Pinpoint the cell where the given text exists, returning its [X, Y] midpoint coordinate. 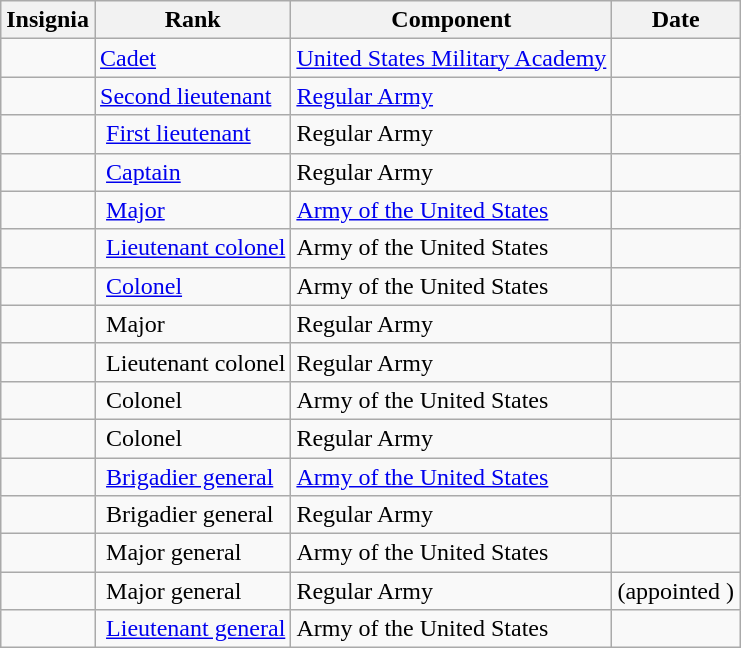
United States Military Academy [452, 58]
Rank [193, 20]
Date [676, 20]
Component [452, 20]
Insignia [48, 20]
Second lieutenant [193, 96]
Cadet [193, 58]
First lieutenant [193, 134]
(appointed ) [676, 591]
Lieutenant general [193, 629]
Captain [193, 172]
